Search for the cell housing the specified text and yield its [x, y] center coordinate. 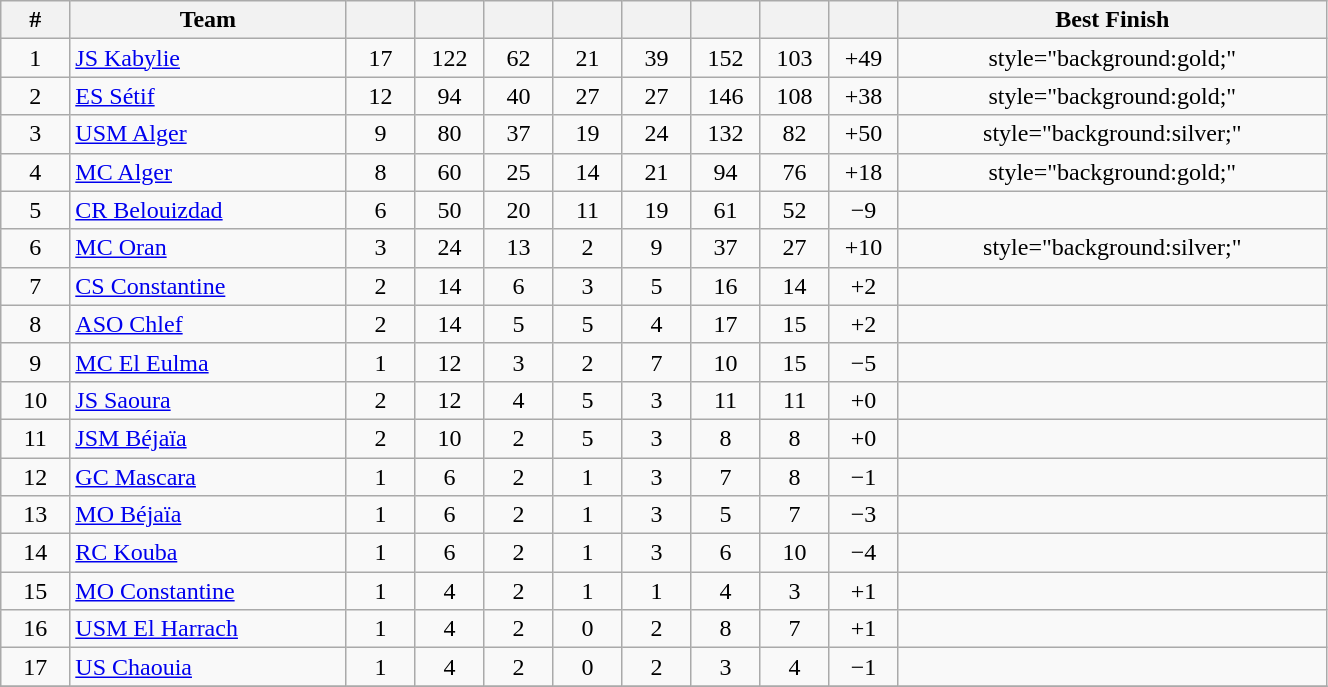
108 [794, 96]
146 [726, 96]
−5 [864, 362]
+38 [864, 96]
MO Constantine [208, 591]
103 [794, 58]
MO Béjaïa [208, 515]
RC Kouba [208, 553]
CR Belouizdad [208, 210]
61 [726, 210]
ASO Chlef [208, 324]
+50 [864, 134]
JSM Béjaïa [208, 438]
152 [726, 58]
# [36, 20]
−4 [864, 553]
ES Sétif [208, 96]
−3 [864, 515]
80 [450, 134]
Best Finish [1112, 20]
−9 [864, 210]
39 [656, 58]
76 [794, 172]
USM El Harrach [208, 629]
+49 [864, 58]
25 [518, 172]
USM Alger [208, 134]
CS Constantine [208, 286]
GC Mascara [208, 477]
MC Oran [208, 248]
62 [518, 58]
+10 [864, 248]
20 [518, 210]
US Chaouia [208, 667]
MC Alger [208, 172]
Team [208, 20]
52 [794, 210]
40 [518, 96]
60 [450, 172]
+18 [864, 172]
82 [794, 134]
132 [726, 134]
50 [450, 210]
122 [450, 58]
MC El Eulma [208, 362]
JS Kabylie [208, 58]
JS Saoura [208, 400]
